Pinpoint the cell where the given text exists, returning its [x, y] midpoint coordinate. 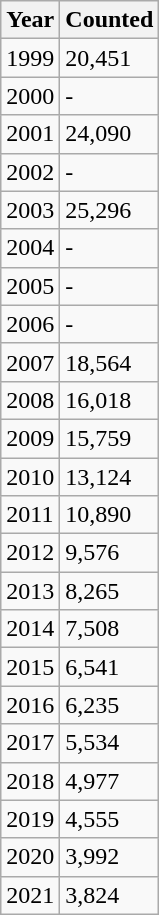
2021 [30, 895]
2009 [30, 438]
5,534 [110, 743]
Year [30, 20]
2008 [30, 400]
25,296 [110, 210]
2004 [30, 248]
4,977 [110, 781]
Counted [110, 20]
2015 [30, 667]
2003 [30, 210]
2001 [30, 134]
10,890 [110, 515]
8,265 [110, 591]
2019 [30, 819]
2002 [30, 172]
20,451 [110, 58]
1999 [30, 58]
2020 [30, 857]
3,992 [110, 857]
2000 [30, 96]
6,235 [110, 705]
2012 [30, 553]
3,824 [110, 895]
2005 [30, 286]
6,541 [110, 667]
2017 [30, 743]
15,759 [110, 438]
2011 [30, 515]
2014 [30, 629]
18,564 [110, 362]
13,124 [110, 477]
2006 [30, 324]
2007 [30, 362]
2016 [30, 705]
9,576 [110, 553]
4,555 [110, 819]
7,508 [110, 629]
16,018 [110, 400]
24,090 [110, 134]
2010 [30, 477]
2013 [30, 591]
2018 [30, 781]
